Provide the (x, y) coordinate of the cell's center where the given text is located.  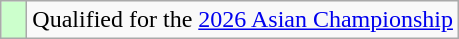
Qualified for the 2026 Asian Championship (243, 20)
